For the text-containing cell, return its midpoint in [X, Y] coordinate format. 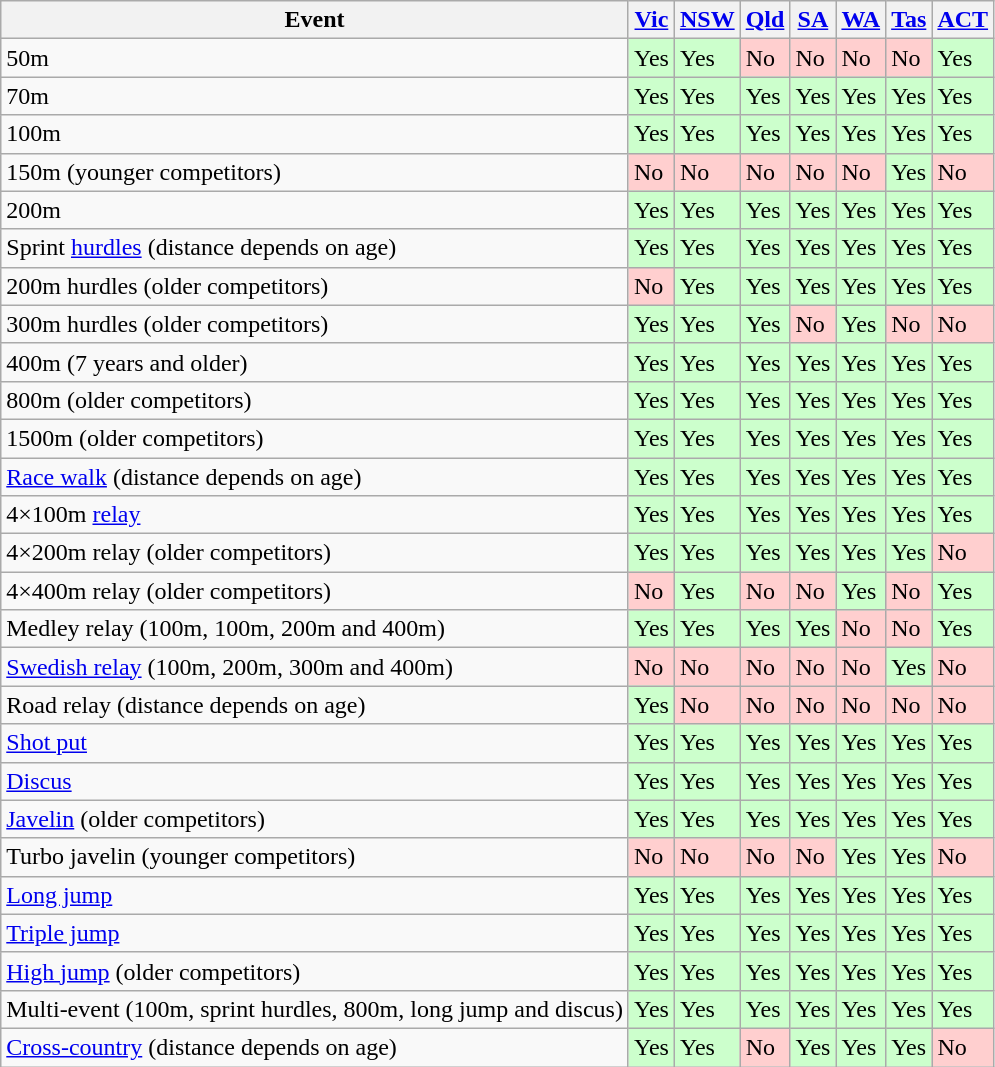
High jump (older competitors) [315, 971]
Cross-country (distance depends on age) [315, 1047]
Race walk (distance depends on age) [315, 477]
400m (7 years and older) [315, 362]
SA [813, 20]
Discus [315, 781]
300m hurdles (older competitors) [315, 324]
70m [315, 96]
Long jump [315, 895]
50m [315, 58]
Qld [765, 20]
Tas [909, 20]
800m (older competitors) [315, 400]
100m [315, 134]
4×100m relay [315, 515]
Swedish relay (100m, 200m, 300m and 400m) [315, 667]
WA [861, 20]
Medley relay (100m, 100m, 200m and 400m) [315, 629]
Vic [651, 20]
ACT [963, 20]
150m (younger competitors) [315, 172]
Sprint hurdles (distance depends on age) [315, 248]
200m hurdles (older competitors) [315, 286]
Event [315, 20]
200m [315, 210]
1500m (older competitors) [315, 438]
Multi-event (100m, sprint hurdles, 800m, long jump and discus) [315, 1009]
4×200m relay (older competitors) [315, 553]
4×400m relay (older competitors) [315, 591]
Turbo javelin (younger competitors) [315, 857]
Road relay (distance depends on age) [315, 705]
NSW [707, 20]
Shot put [315, 743]
Triple jump [315, 933]
Javelin (older competitors) [315, 819]
